Output the (x, y) coordinate of the center of the cell containing the given text.  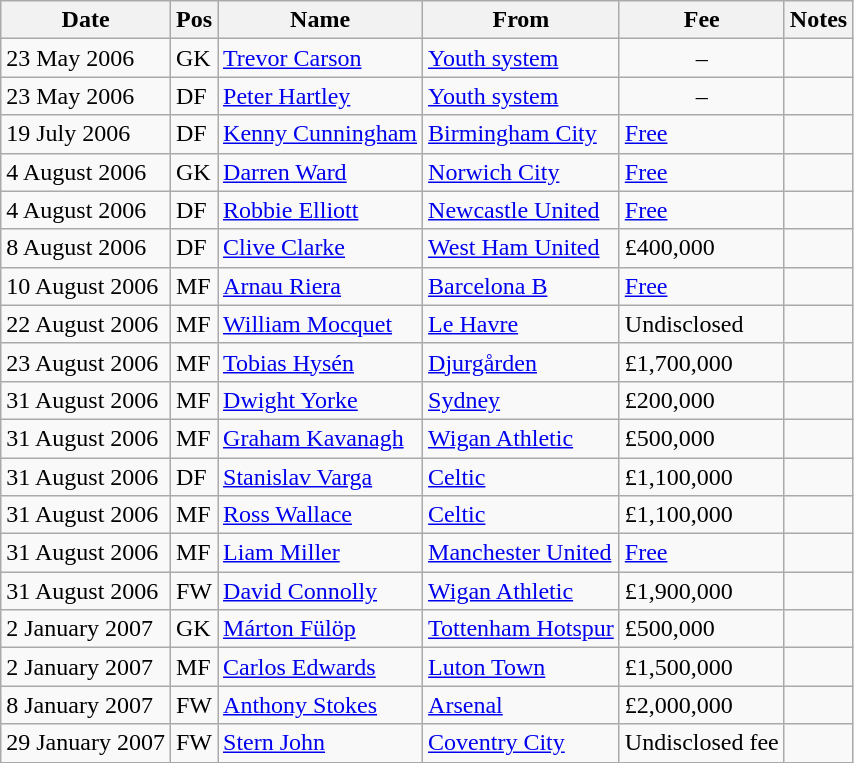
Ross Wallace (320, 515)
Clive Clarke (320, 248)
£200,000 (702, 400)
West Ham United (522, 248)
£2,000,000 (702, 705)
From (522, 20)
Undisclosed fee (702, 743)
£1,500,000 (702, 667)
Date (86, 20)
£1,900,000 (702, 591)
Pos (194, 20)
£1,700,000 (702, 362)
10 August 2006 (86, 286)
Newcastle United (522, 210)
Barcelona B (522, 286)
Trevor Carson (320, 58)
Graham Kavanagh (320, 438)
Tottenham Hotspur (522, 629)
8 January 2007 (86, 705)
Fee (702, 20)
Notes (818, 20)
Dwight Yorke (320, 400)
Anthony Stokes (320, 705)
Stanislav Varga (320, 477)
Manchester United (522, 553)
William Mocquet (320, 324)
Kenny Cunningham (320, 134)
Le Havre (522, 324)
Darren Ward (320, 172)
Tobias Hysén (320, 362)
Birmingham City (522, 134)
Robbie Elliott (320, 210)
Undisclosed (702, 324)
Coventry City (522, 743)
19 July 2006 (86, 134)
Name (320, 20)
Luton Town (522, 667)
29 January 2007 (86, 743)
Márton Fülöp (320, 629)
Liam Miller (320, 553)
£400,000 (702, 248)
Djurgården (522, 362)
Arnau Riera (320, 286)
Norwich City (522, 172)
Stern John (320, 743)
Sydney (522, 400)
Peter Hartley (320, 96)
8 August 2006 (86, 248)
23 August 2006 (86, 362)
Arsenal (522, 705)
Carlos Edwards (320, 667)
David Connolly (320, 591)
22 August 2006 (86, 324)
